For the text-containing cell, return its midpoint in (x, y) coordinate format. 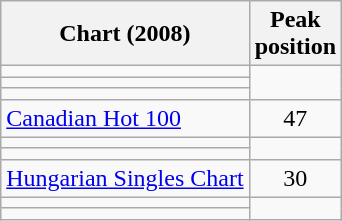
Chart (2008) (125, 34)
Canadian Hot 100 (125, 118)
Hungarian Singles Chart (125, 178)
47 (295, 118)
30 (295, 178)
Peakposition (295, 34)
